Provide the [X, Y] coordinate of the cell's center where the given text is located.  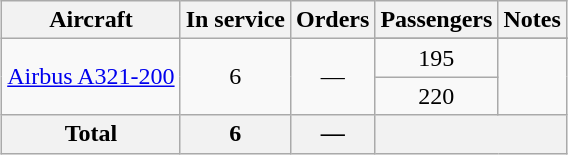
Passengers [436, 20]
Airbus A321-200 [91, 77]
Notes [532, 20]
Total [91, 134]
Aircraft [91, 20]
220 [436, 96]
195 [436, 58]
In service [235, 20]
Orders [332, 20]
